Determine the (X, Y) coordinate at the center of the cell enclosing the given text.  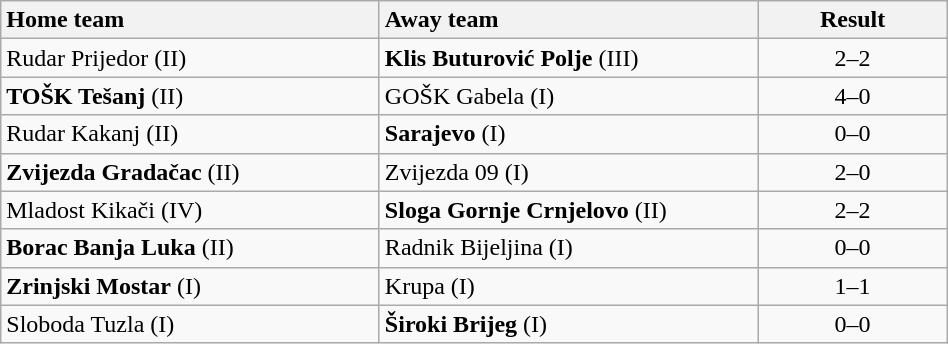
TOŠK Tešanj (II) (190, 96)
Borac Banja Luka (II) (190, 248)
Mladost Kikači (IV) (190, 210)
4–0 (852, 96)
GOŠK Gabela (I) (568, 96)
Sloboda Tuzla (I) (190, 324)
Radnik Bijeljina (I) (568, 248)
Krupa (I) (568, 286)
Sarajevo (I) (568, 134)
Klis Buturović Polje (III) (568, 58)
2–0 (852, 172)
Rudar Kakanj (II) (190, 134)
1–1 (852, 286)
Rudar Prijedor (II) (190, 58)
Zvijezda Gradačac (II) (190, 172)
Sloga Gornje Crnjelovo (II) (568, 210)
Result (852, 20)
Home team (190, 20)
Zrinjski Mostar (I) (190, 286)
Široki Brijeg (I) (568, 324)
Away team (568, 20)
Zvijezda 09 (I) (568, 172)
